Search for the cell housing the specified text and yield its [X, Y] center coordinate. 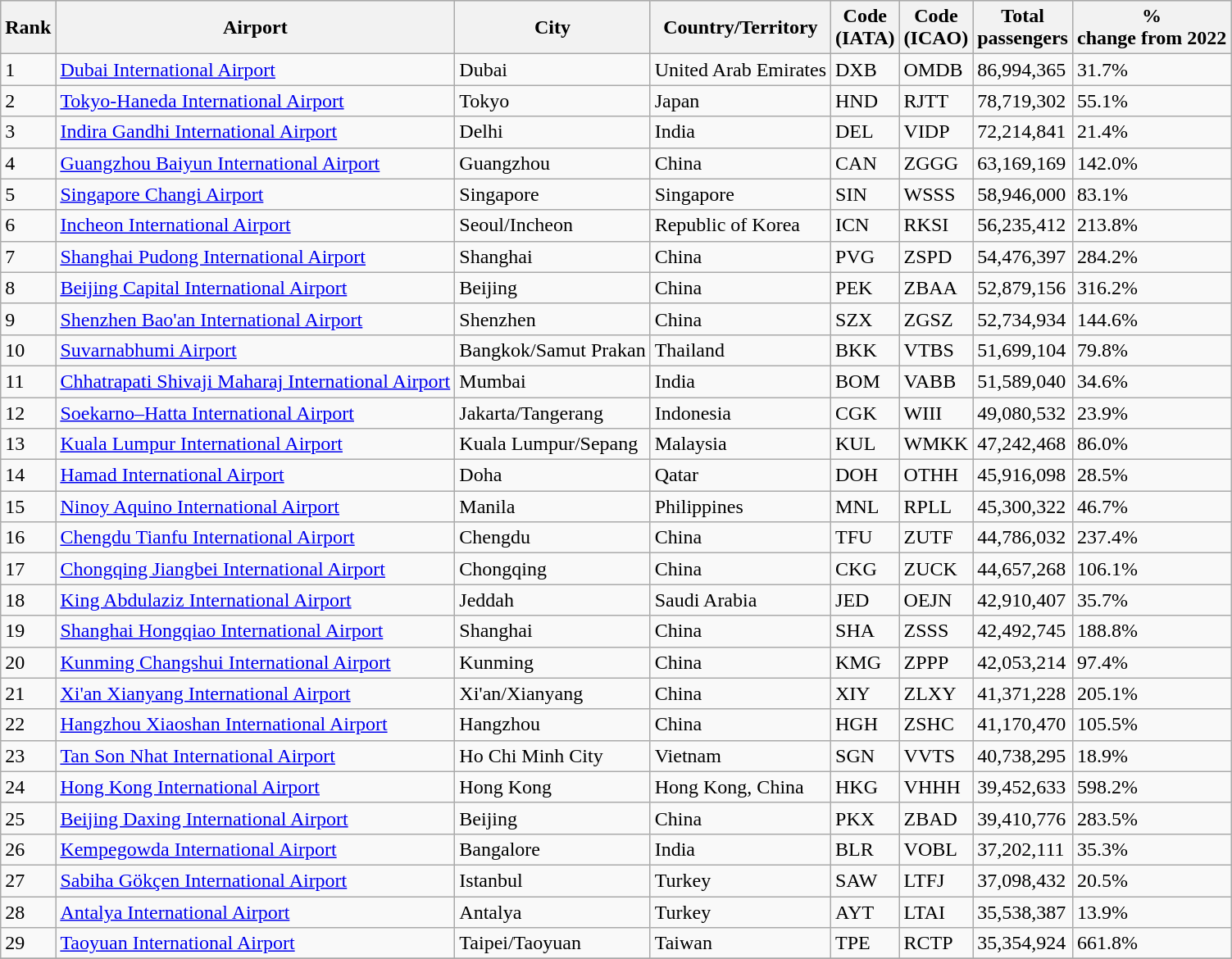
28 [28, 912]
Kunming Changshui International Airport [256, 662]
17 [28, 569]
Malaysia [740, 444]
VOBL [936, 849]
Seoul/Incheon [552, 225]
ZBAA [936, 288]
ZGSZ [936, 319]
83.1% [1151, 194]
ZSHC [936, 725]
44,786,032 [1023, 538]
316.2% [1151, 288]
Chhatrapati Shivaji Maharaj International Airport [256, 381]
ZUCK [936, 569]
Ninoy Aquino International Airport [256, 507]
3 [28, 132]
OEJN [936, 600]
DEL [866, 132]
Beijing Daxing International Airport [256, 818]
SHA [866, 631]
ZPPP [936, 662]
51,589,040 [1023, 381]
Indonesia [740, 412]
Guangzhou Baiyun International Airport [256, 163]
86.0% [1151, 444]
63,169,169 [1023, 163]
MNL [866, 507]
XIY [866, 693]
VVTS [936, 756]
79.8% [1151, 350]
Japan [740, 101]
5 [28, 194]
Kunming [552, 662]
WSSS [936, 194]
Thailand [740, 350]
35,354,924 [1023, 943]
Soekarno–Hatta International Airport [256, 412]
Taipei/Taoyuan [552, 943]
Airport [256, 28]
Bangkok/Samut Prakan [552, 350]
Doha [552, 475]
Xi'an/Xianyang [552, 693]
AYT [866, 912]
JED [866, 600]
37,202,111 [1023, 849]
Hong Kong, China [740, 787]
42,053,214 [1023, 662]
42,910,407 [1023, 600]
RKSI [936, 225]
Chongqing [552, 569]
213.8% [1151, 225]
661.8% [1151, 943]
KUL [866, 444]
Code(IATA) [866, 28]
Rank [28, 28]
Dubai [552, 70]
Xi'an Xianyang International Airport [256, 693]
1 [28, 70]
Totalpassengers [1023, 28]
18 [28, 600]
72,214,841 [1023, 132]
18.9% [1151, 756]
23 [28, 756]
PEK [866, 288]
20 [28, 662]
7 [28, 257]
46.7% [1151, 507]
19 [28, 631]
37,098,432 [1023, 880]
Code(ICAO) [936, 28]
PVG [866, 257]
WMKK [936, 444]
Manila [552, 507]
41,170,470 [1023, 725]
Hangzhou [552, 725]
26 [28, 849]
Chongqing Jiangbei International Airport [256, 569]
Hong Kong International Airport [256, 787]
283.5% [1151, 818]
Shanghai Pudong International Airport [256, 257]
10 [28, 350]
2 [28, 101]
284.2% [1151, 257]
BOM [866, 381]
LTFJ [936, 880]
Jakarta/Tangerang [552, 412]
CAN [866, 163]
Istanbul [552, 880]
Jeddah [552, 600]
44,657,268 [1023, 569]
188.8% [1151, 631]
VIDP [936, 132]
28.5% [1151, 475]
Kempegowda International Airport [256, 849]
142.0% [1151, 163]
24 [28, 787]
4 [28, 163]
SIN [866, 194]
DXB [866, 70]
45,300,322 [1023, 507]
ICN [866, 225]
Kuala Lumpur/Sepang [552, 444]
Tan Son Nhat International Airport [256, 756]
97.4% [1151, 662]
29 [28, 943]
Country/Territory [740, 28]
106.1% [1151, 569]
35.7% [1151, 600]
ZUTF [936, 538]
39,452,633 [1023, 787]
Taoyuan International Airport [256, 943]
VHHH [936, 787]
VABB [936, 381]
Kuala Lumpur International Airport [256, 444]
KMG [866, 662]
Vietnam [740, 756]
SZX [866, 319]
ZBAD [936, 818]
Republic of Korea [740, 225]
78,719,302 [1023, 101]
105.5% [1151, 725]
13 [28, 444]
21.4% [1151, 132]
598.2% [1151, 787]
Hong Kong [552, 787]
16 [28, 538]
TFU [866, 538]
Qatar [740, 475]
CGK [866, 412]
HND [866, 101]
40,738,295 [1023, 756]
21 [28, 693]
Dubai International Airport [256, 70]
42,492,745 [1023, 631]
58,946,000 [1023, 194]
Beijing Capital International Airport [256, 288]
VTBS [936, 350]
14 [28, 475]
237.4% [1151, 538]
35.3% [1151, 849]
22 [28, 725]
DOH [866, 475]
Tokyo [552, 101]
HKG [866, 787]
LTAI [936, 912]
Shenzhen [552, 319]
55.1% [1151, 101]
SGN [866, 756]
41,371,228 [1023, 693]
Shanghai Hongqiao International Airport [256, 631]
Chengdu [552, 538]
Mumbai [552, 381]
39,410,776 [1023, 818]
ZSPD [936, 257]
Indira Gandhi International Airport [256, 132]
ZLXY [936, 693]
OMDB [936, 70]
51,699,104 [1023, 350]
WIII [936, 412]
35,538,387 [1023, 912]
12 [28, 412]
Singapore Changi Airport [256, 194]
Hamad International Airport [256, 475]
Guangzhou [552, 163]
ZGGG [936, 163]
Saudi Arabia [740, 600]
Ho Chi Minh City [552, 756]
Incheon International Airport [256, 225]
BKK [866, 350]
SAW [866, 880]
9 [28, 319]
Sabiha Gökçen International Airport [256, 880]
11 [28, 381]
34.6% [1151, 381]
31.7% [1151, 70]
OTHH [936, 475]
CKG [866, 569]
ZSSS [936, 631]
Antalya [552, 912]
15 [28, 507]
King Abdulaziz International Airport [256, 600]
RPLL [936, 507]
Shenzhen Bao'an International Airport [256, 319]
Chengdu Tianfu International Airport [256, 538]
HGH [866, 725]
205.1% [1151, 693]
49,080,532 [1023, 412]
23.9% [1151, 412]
PKX [866, 818]
RJTT [936, 101]
144.6% [1151, 319]
27 [28, 880]
United Arab Emirates [740, 70]
Taiwan [740, 943]
Suvarnabhumi Airport [256, 350]
BLR [866, 849]
47,242,468 [1023, 444]
Philippines [740, 507]
45,916,098 [1023, 475]
52,879,156 [1023, 288]
Tokyo-Haneda International Airport [256, 101]
86,994,365 [1023, 70]
20.5% [1151, 880]
City [552, 28]
25 [28, 818]
54,476,397 [1023, 257]
Antalya International Airport [256, 912]
Bangalore [552, 849]
6 [28, 225]
56,235,412 [1023, 225]
%change from 2022 [1151, 28]
TPE [866, 943]
Delhi [552, 132]
RCTP [936, 943]
52,734,934 [1023, 319]
Hangzhou Xiaoshan International Airport [256, 725]
13.9% [1151, 912]
8 [28, 288]
